From the cell containing the given text, extract its center point as [x, y] coordinate. 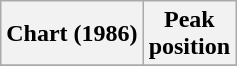
Chart (1986) [72, 34]
Peakposition [189, 34]
